Return (X, Y) of the center of cell containing provided text 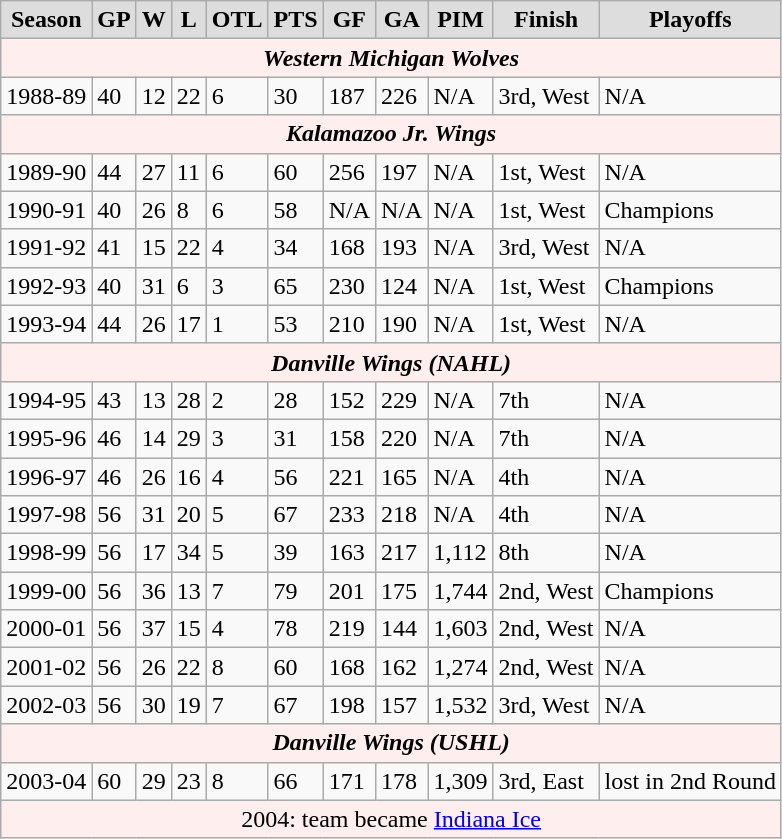
43 (114, 400)
221 (349, 477)
187 (349, 96)
39 (296, 553)
20 (188, 515)
L (188, 20)
1996-97 (46, 477)
2001-02 (46, 667)
27 (154, 172)
1,744 (460, 591)
1,532 (460, 705)
lost in 2nd Round (690, 781)
1988-89 (46, 96)
162 (402, 667)
124 (402, 286)
41 (114, 248)
66 (296, 781)
16 (188, 477)
GA (402, 20)
Western Michigan Wolves (392, 58)
198 (349, 705)
8th (546, 553)
1 (237, 324)
218 (402, 515)
1,309 (460, 781)
1994-95 (46, 400)
12 (154, 96)
78 (296, 629)
23 (188, 781)
171 (349, 781)
Danville Wings (NAHL) (392, 362)
58 (296, 210)
2 (237, 400)
152 (349, 400)
2004: team became Indiana Ice (392, 819)
220 (402, 438)
Finish (546, 20)
1,274 (460, 667)
158 (349, 438)
1990-91 (46, 210)
201 (349, 591)
1997-98 (46, 515)
19 (188, 705)
219 (349, 629)
PIM (460, 20)
163 (349, 553)
2002-03 (46, 705)
256 (349, 172)
W (154, 20)
3rd, East (546, 781)
GP (114, 20)
1,112 (460, 553)
1998-99 (46, 553)
1999-00 (46, 591)
197 (402, 172)
210 (349, 324)
Kalamazoo Jr. Wings (392, 134)
PTS (296, 20)
230 (349, 286)
Playoffs (690, 20)
2000-01 (46, 629)
OTL (237, 20)
GF (349, 20)
79 (296, 591)
1995-96 (46, 438)
157 (402, 705)
175 (402, 591)
Danville Wings (USHL) (392, 743)
37 (154, 629)
1989-90 (46, 172)
178 (402, 781)
144 (402, 629)
53 (296, 324)
36 (154, 591)
1993-94 (46, 324)
165 (402, 477)
193 (402, 248)
Season (46, 20)
65 (296, 286)
1992-93 (46, 286)
14 (154, 438)
1991-92 (46, 248)
229 (402, 400)
2003-04 (46, 781)
233 (349, 515)
190 (402, 324)
226 (402, 96)
1,603 (460, 629)
11 (188, 172)
217 (402, 553)
